Capture the cell that displays the provided text and extract its [X, Y] central coordinate. 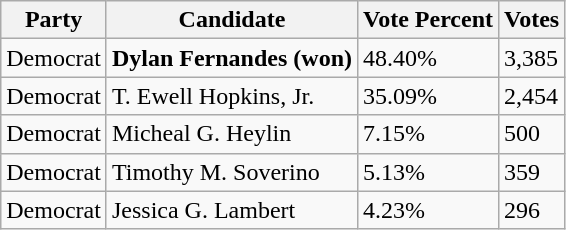
35.09% [428, 96]
T. Ewell Hopkins, Jr. [232, 96]
5.13% [428, 172]
Party [54, 20]
Candidate [232, 20]
Micheal G. Heylin [232, 134]
2,454 [532, 96]
Vote Percent [428, 20]
500 [532, 134]
48.40% [428, 58]
Jessica G. Lambert [232, 210]
4.23% [428, 210]
Timothy M. Soverino [232, 172]
296 [532, 210]
7.15% [428, 134]
359 [532, 172]
Dylan Fernandes (won) [232, 58]
3,385 [532, 58]
Votes [532, 20]
